Detect which cell encompasses the target text, then output its [x, y] center coordinate. 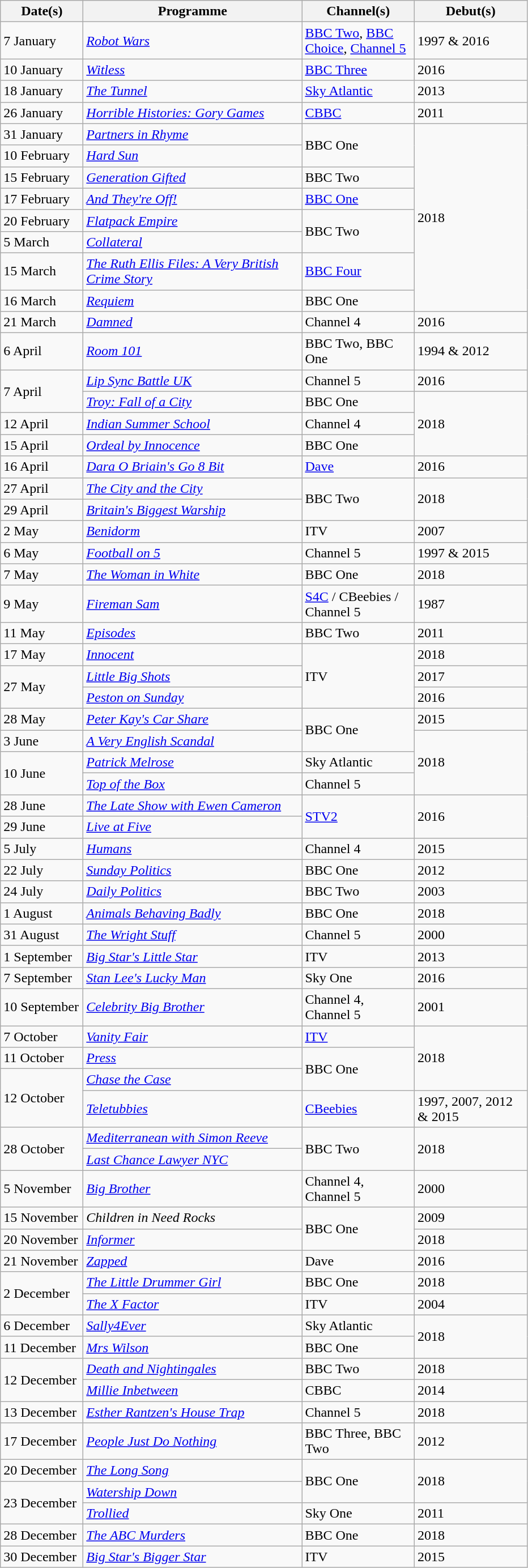
A Very English Scandal [193, 741]
The Tunnel [193, 91]
2 May [42, 531]
Britain's Biggest Warship [193, 510]
30 December [42, 1557]
1 September [42, 956]
Fireman Sam [193, 604]
Debut(s) [470, 11]
Peter Kay's Car Share [193, 719]
Football on 5 [193, 553]
The Woman in White [193, 574]
Requiem [193, 301]
BBC Three [358, 70]
6 May [42, 553]
1997 & 2016 [470, 41]
20 December [42, 1471]
Big Brother [193, 1188]
CBeebies [358, 1109]
Animals Behaving Badly [193, 913]
Hard Sun [193, 156]
Troy: Fall of a City [193, 402]
Vanity Fair [193, 1036]
The Wright Stuff [193, 935]
The Little Drummer Girl [193, 1282]
10 February [42, 156]
Esther Rantzen's House Trap [193, 1412]
13 December [42, 1412]
BBC Two, BBC One [358, 351]
5 July [42, 849]
And They're Off! [193, 199]
7 January [42, 41]
Channel(s) [358, 11]
The X Factor [193, 1304]
20 February [42, 220]
2009 [470, 1218]
28 December [42, 1535]
28 June [42, 806]
The City and the City [193, 488]
16 April [42, 467]
1994 & 2012 [470, 351]
1997 & 2015 [470, 553]
2003 [470, 892]
Horrible Histories: Gory Games [193, 113]
Peston on Sunday [193, 698]
12 December [42, 1379]
Date(s) [42, 11]
People Just Do Nothing [193, 1441]
2 December [42, 1293]
10 June [42, 773]
Sunday Politics [193, 870]
5 November [42, 1188]
2007 [470, 531]
11 October [42, 1058]
15 November [42, 1218]
31 January [42, 134]
28 May [42, 719]
Trollied [193, 1514]
18 January [42, 91]
Indian Summer School [193, 424]
BBC Two, BBC Choice, Channel 5 [358, 41]
The ABC Murders [193, 1535]
29 April [42, 510]
Benidorm [193, 531]
Little Big Shots [193, 676]
27 May [42, 687]
Ordeal by Innocence [193, 445]
10 September [42, 1007]
Chase the Case [193, 1080]
29 June [42, 827]
16 March [42, 301]
Live at Five [193, 827]
Watership Down [193, 1492]
7 October [42, 1036]
Robot Wars [193, 41]
3 June [42, 741]
2014 [470, 1390]
22 July [42, 870]
27 April [42, 488]
7 April [42, 391]
BBC Three, BBC Two [358, 1441]
Damned [193, 322]
S4C / CBeebies / Channel 5 [358, 604]
Room 101 [193, 351]
Celebrity Big Brother [193, 1007]
Last Chance Lawyer NYC [193, 1160]
Dara O Briain's Go 8 Bit [193, 467]
2001 [470, 1007]
21 November [42, 1261]
Flatpack Empire [193, 220]
15 March [42, 271]
Mediterranean with Simon Reeve [193, 1138]
2017 [470, 676]
Top of the Box [193, 784]
23 December [42, 1503]
Collateral [193, 242]
9 May [42, 604]
Lip Sync Battle UK [193, 381]
24 July [42, 892]
12 October [42, 1098]
17 February [42, 199]
Innocent [193, 654]
Mrs Wilson [193, 1347]
15 April [42, 445]
5 March [42, 242]
6 April [42, 351]
Zapped [193, 1261]
Partners in Rhyme [193, 134]
7 May [42, 574]
Generation Gifted [193, 177]
31 August [42, 935]
6 December [42, 1326]
28 October [42, 1149]
20 November [42, 1239]
Witless [193, 70]
21 March [42, 322]
2004 [470, 1304]
1 August [42, 913]
Press [193, 1058]
11 December [42, 1347]
15 February [42, 177]
Programme [193, 11]
Humans [193, 849]
The Long Song [193, 1471]
Episodes [193, 633]
Big Star's Bigger Star [193, 1557]
The Ruth Ellis Files: A Very British Crime Story [193, 271]
Millie Inbetween [193, 1390]
17 December [42, 1441]
Sally4Ever [193, 1326]
Patrick Melrose [193, 762]
Teletubbies [193, 1109]
Informer [193, 1239]
11 May [42, 633]
7 September [42, 978]
Big Star's Little Star [193, 956]
1987 [470, 604]
STV2 [358, 816]
26 January [42, 113]
10 January [42, 70]
Daily Politics [193, 892]
1997, 2007, 2012 & 2015 [470, 1109]
12 April [42, 424]
The Late Show with Ewen Cameron [193, 806]
Children in Need Rocks [193, 1218]
Stan Lee's Lucky Man [193, 978]
BBC Four [358, 271]
Death and Nightingales [193, 1369]
17 May [42, 654]
